Locate the cell with the specified text and output its [X, Y] center coordinate. 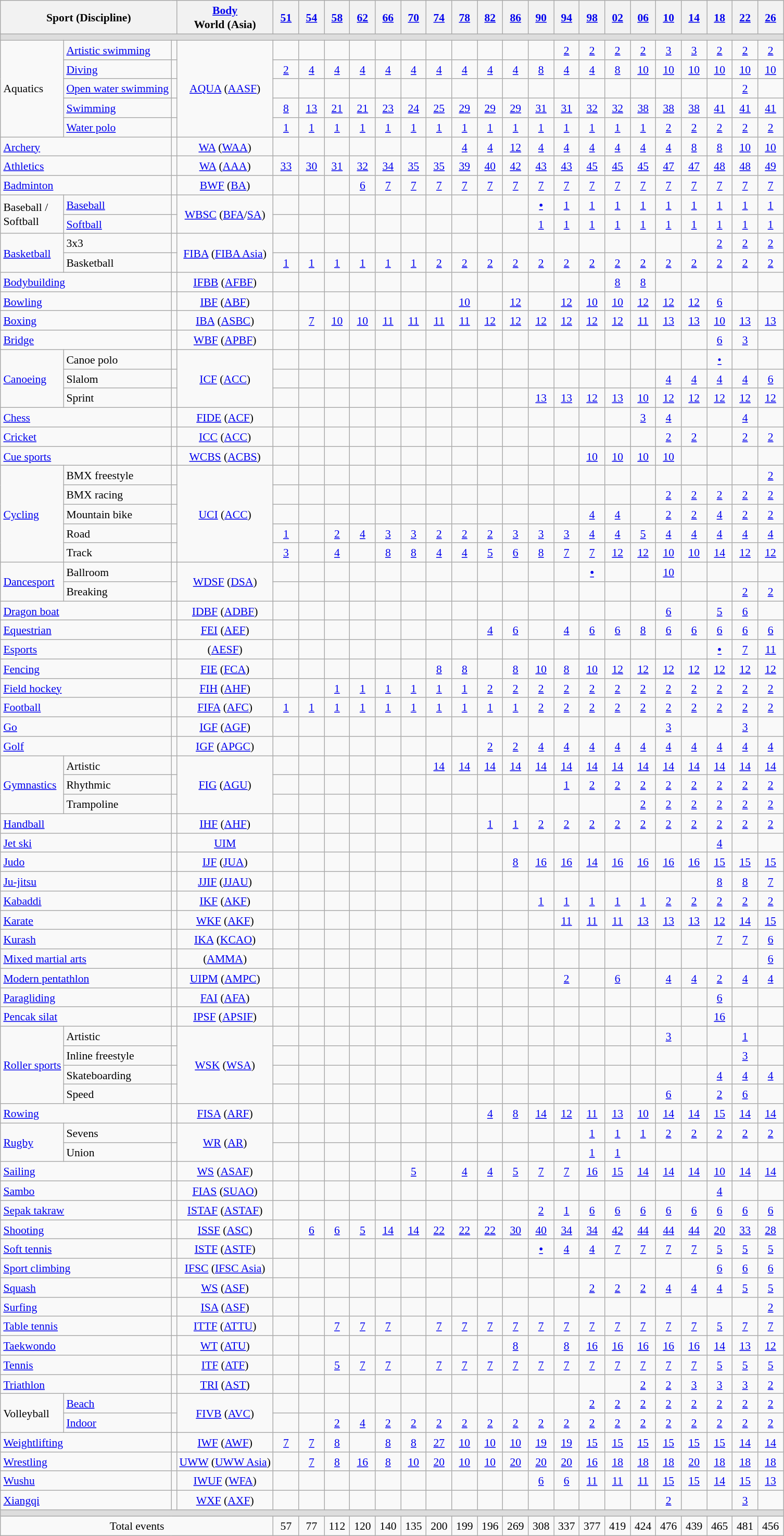
Bowling [86, 301]
66 [388, 17]
Roller sports [32, 1065]
Breaking [118, 592]
ITF (ATF) [225, 1365]
UIPM (AMPC) [225, 978]
FIG (AGU) [225, 784]
77 [311, 1526]
27 [439, 1442]
Sprint [118, 398]
Inline freestyle [118, 1055]
Aquatics [32, 89]
FIBA (FIBA Asia) [225, 253]
51 [286, 17]
Cricket [86, 436]
Rhythmic [118, 784]
Wushu [86, 1480]
FAI (AFA) [225, 997]
476 [668, 1526]
WS (ASF) [225, 1288]
Taekwondo [86, 1345]
Paragliding [86, 997]
Athletics [86, 166]
Baseball [118, 204]
AQUA (AASF) [225, 89]
49 [770, 166]
WCBS (ACBS) [225, 456]
IWF (AWF) [225, 1442]
IPSF (APSIF) [225, 1017]
Dragon boat [86, 610]
ICF (ACC) [225, 378]
39 [464, 166]
Judo [86, 861]
Slalom [118, 378]
Golf [86, 746]
3x3 [118, 243]
WR (AR) [225, 1142]
308 [541, 1526]
Softball [118, 224]
196 [490, 1526]
WS (ASAF) [225, 1171]
112 [337, 1526]
Sepak takraw [86, 1210]
Total events [137, 1526]
Trampoline [118, 804]
424 [643, 1526]
Chess [86, 417]
Jet ski [86, 843]
FIAS (SUAO) [225, 1191]
Cue sports [86, 456]
WBF (APBF) [225, 340]
Gymnastics [32, 784]
Cycling [32, 514]
Sailing [86, 1171]
ICC (ACC) [225, 436]
200 [439, 1526]
WSK (WSA) [225, 1065]
WDSF (DSA) [225, 581]
Squash [86, 1288]
419 [617, 1526]
62 [362, 17]
Indoor [118, 1423]
Volleyball [32, 1413]
Mixed martial arts [86, 958]
02 [617, 17]
86 [515, 17]
Archery [86, 147]
FIH (AHF) [225, 688]
IFBB (AFBF) [225, 282]
Karate [86, 920]
Sport (Discipline) [88, 17]
337 [566, 1526]
Pencak silat [86, 1017]
439 [694, 1526]
Water polo [118, 127]
Baseball / Softball [32, 214]
25 [439, 107]
Triathlon [86, 1384]
Mountain bike [118, 514]
Skateboarding [118, 1075]
Open water swimming [118, 89]
Field hockey [86, 688]
Boxing [86, 321]
269 [515, 1526]
JJIF (JJAU) [225, 881]
Ju-jitsu [86, 881]
28 [770, 1229]
WT (ATU) [225, 1345]
481 [745, 1526]
26 [770, 17]
377 [592, 1526]
Xiangqi [86, 1500]
Surfing [86, 1306]
98 [592, 17]
70 [413, 17]
Fencing [86, 669]
FIE (FCA) [225, 669]
FEI (AEF) [225, 630]
Kurash [86, 940]
465 [719, 1526]
(AESF) [225, 649]
Equestrian [86, 630]
IGF (APGC) [225, 746]
24 [413, 107]
IGF (AGF) [225, 726]
ISA (ASF) [225, 1306]
Swimming [118, 107]
UIM [225, 843]
Sevens [118, 1132]
Union [118, 1152]
199 [464, 1526]
456 [770, 1526]
Modern pentathlon [86, 978]
WBSC (BFA/SA) [225, 214]
120 [362, 1526]
Track [118, 552]
Badminton [86, 185]
ISSF (ASC) [225, 1229]
140 [388, 1526]
Kabaddi [86, 901]
BMX racing [118, 495]
IBF (ABF) [225, 301]
FIDE (ACF) [225, 417]
IKA (KCAO) [225, 940]
57 [286, 1526]
Handball [86, 823]
90 [541, 17]
UWW (UWW Asia) [225, 1462]
Tennis [86, 1365]
Football [86, 707]
Table tennis [86, 1326]
58 [337, 17]
ITTF (ATTU) [225, 1326]
Shooting [86, 1229]
ISTF (ASTF) [225, 1249]
Weightlifting [86, 1442]
06 [643, 17]
FISA (ARF) [225, 1114]
Road [118, 533]
Sambo [86, 1191]
ISTAF (ASTAF) [225, 1210]
Artistic swimming [118, 50]
Wrestling [86, 1462]
Sport climbing [86, 1268]
Esports [86, 649]
IHF (AHF) [225, 823]
UCI (ACC) [225, 514]
Canoeing [32, 378]
FIFA (AFC) [225, 707]
Go [86, 726]
82 [490, 17]
Rugby [32, 1142]
BodyWorld (Asia) [225, 17]
23 [388, 107]
135 [413, 1526]
78 [464, 17]
(AMMA) [225, 958]
Ballroom [118, 572]
IWUF (WFA) [225, 1480]
BMX freestyle [118, 475]
74 [439, 17]
WXF (AXF) [225, 1500]
Dancesport [32, 581]
Soft tennis [86, 1249]
Beach [118, 1403]
94 [566, 17]
FIVB (AVC) [225, 1413]
Canoe polo [118, 359]
Rowing [86, 1114]
Bodybuilding [86, 282]
IJF (JUA) [225, 861]
Bridge [86, 340]
54 [311, 17]
BWF (BA) [225, 185]
Speed [118, 1094]
Diving [118, 69]
IDBF (ADBF) [225, 610]
IFSC (IFSC Asia) [225, 1268]
WA (WAA) [225, 147]
WKF (AKF) [225, 920]
IKF (AKF) [225, 901]
WA (AAA) [225, 166]
IBA (ASBC) [225, 321]
TRI (AST) [225, 1384]
